Return (X, Y) of the center of cell containing provided text 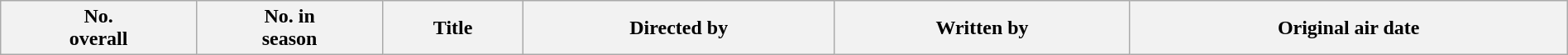
Written by (982, 28)
No. inseason (289, 28)
No.overall (99, 28)
Title (453, 28)
Directed by (678, 28)
Original air date (1348, 28)
